Return (X, Y) of the center of cell containing provided text 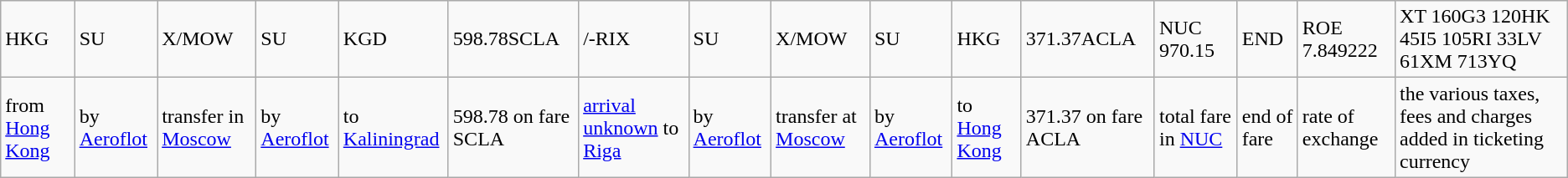
END (1267, 39)
KGD (394, 39)
to Hong Kong (987, 127)
from Hong Kong (38, 127)
371.37ACLA (1087, 39)
total fare in NUC (1196, 127)
ROE 7.849222 (1346, 39)
arrival unknown to Riga (633, 127)
XT 160G3 120HK 45I5 105RI 33LV 61XM 713YQ (1482, 39)
end of fare (1267, 127)
598.78SCLA (513, 39)
transfer in Moscow (207, 127)
to Kaliningrad (394, 127)
transfer at Moscow (821, 127)
371.37 on fare ACLA (1087, 127)
NUC 970.15 (1196, 39)
the various taxes, fees and charges added in ticketing currency (1482, 127)
/-RIX (633, 39)
598.78 on fare SCLA (513, 127)
rate of exchange (1346, 127)
